Output the (X, Y) coordinate of the center of the cell containing the given text.  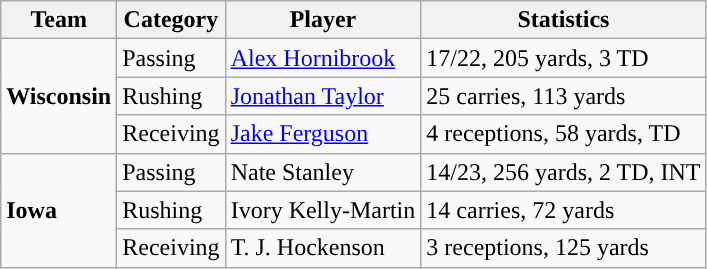
3 receptions, 125 yards (564, 248)
25 carries, 113 yards (564, 96)
Iowa (59, 210)
14/23, 256 yards, 2 TD, INT (564, 172)
17/22, 205 yards, 3 TD (564, 58)
Ivory Kelly-Martin (323, 210)
Player (323, 20)
Statistics (564, 20)
Jonathan Taylor (323, 96)
4 receptions, 58 yards, TD (564, 134)
T. J. Hockenson (323, 248)
Team (59, 20)
Wisconsin (59, 96)
Nate Stanley (323, 172)
14 carries, 72 yards (564, 210)
Jake Ferguson (323, 134)
Alex Hornibrook (323, 58)
Category (171, 20)
